Detect which cell encompasses the target text, then output its [X, Y] center coordinate. 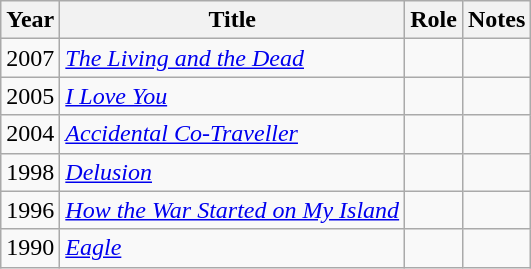
2004 [30, 134]
2007 [30, 58]
Title [232, 20]
How the War Started on My Island [232, 210]
Year [30, 20]
Delusion [232, 172]
Notes [496, 20]
1998 [30, 172]
1990 [30, 248]
Eagle [232, 248]
Accidental Co-Traveller [232, 134]
1996 [30, 210]
2005 [30, 96]
I Love You [232, 96]
Role [434, 20]
The Living and the Dead [232, 58]
